Return the [X, Y] coordinate for the center point of the cell that contains the specified text.  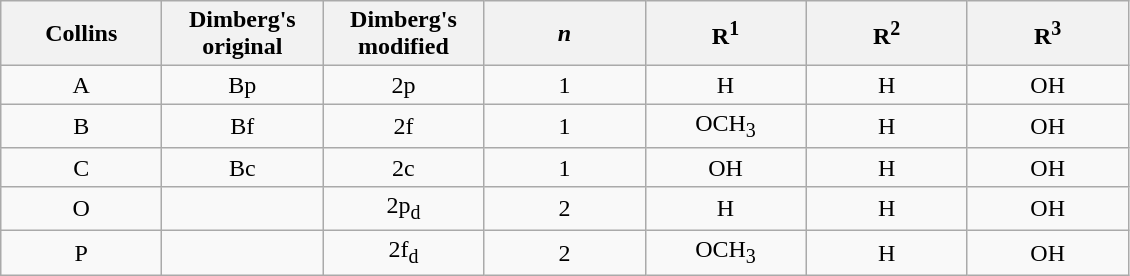
Dimberg's modified [404, 34]
C [82, 167]
2c [404, 167]
Collins [82, 34]
Dimberg's original [242, 34]
2f [404, 126]
Bp [242, 85]
R1 [726, 34]
R3 [1048, 34]
R2 [886, 34]
P [82, 253]
A [82, 85]
2pd [404, 208]
Bf [242, 126]
n [564, 34]
B [82, 126]
O [82, 208]
2fd [404, 253]
2p [404, 85]
Bc [242, 167]
